Determine the (X, Y) coordinate at the center of the cell enclosing the given text.  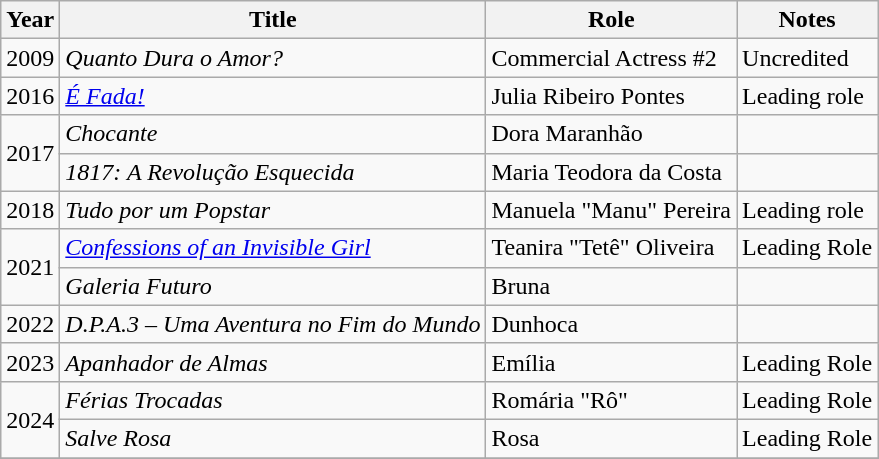
Commercial Actress #2 (612, 58)
Romária "Rô" (612, 400)
Confessions of an Invisible Girl (273, 248)
Manuela "Manu" Pereira (612, 210)
Maria Teodora da Costa (612, 172)
Emília (612, 362)
1817: A Revolução Esquecida (273, 172)
Notes (808, 20)
2016 (30, 96)
2017 (30, 153)
2024 (30, 419)
Quanto Dura o Amor? (273, 58)
2018 (30, 210)
Title (273, 20)
2023 (30, 362)
Apanhador de Almas (273, 362)
Galeria Futuro (273, 286)
Julia Ribeiro Pontes (612, 96)
Rosa (612, 438)
Dunhoca (612, 324)
Dora Maranhão (612, 134)
2009 (30, 58)
2021 (30, 267)
Tudo por um Popstar (273, 210)
Year (30, 20)
Férias Trocadas (273, 400)
Role (612, 20)
Chocante (273, 134)
Bruna (612, 286)
Salve Rosa (273, 438)
2022 (30, 324)
É Fada! (273, 96)
Uncredited (808, 58)
Teanira "Tetê" Oliveira (612, 248)
D.P.A.3 – Uma Aventura no Fim do Mundo (273, 324)
